Find where the given text appears and provide that cell's center as [X, Y] coordinate. 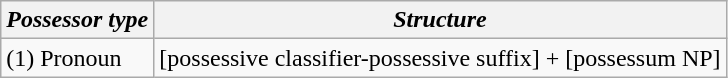
(1) Pronoun [78, 58]
Structure [440, 20]
Possessor type [78, 20]
[possessive classifier-possessive suffix] + [possessum NP] [440, 58]
